Output the [x, y] coordinate of the center of the cell containing the given text.  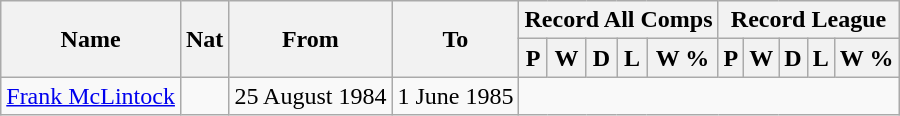
1 June 1985 [456, 96]
Nat [204, 39]
Record All Comps [618, 20]
Record League [808, 20]
From [310, 39]
Name [91, 39]
Frank McLintock [91, 96]
25 August 1984 [310, 96]
To [456, 39]
